Search for the cell housing the specified text and yield its (x, y) center coordinate. 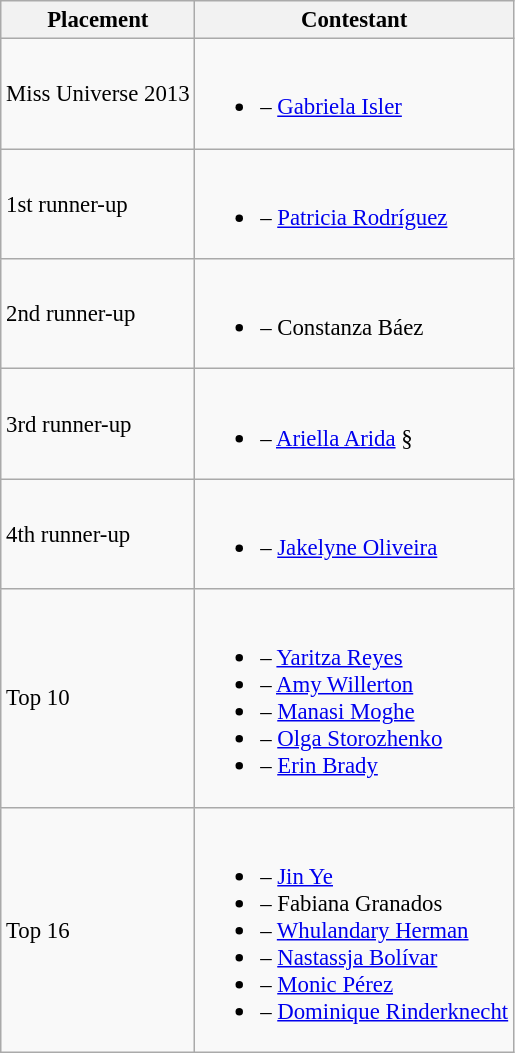
Contestant (354, 20)
– Ariella Arida § (354, 424)
2nd runner-up (98, 314)
– Yaritza Reyes – Amy Willerton – Manasi Moghe – Olga Storozhenko – Erin Brady (354, 698)
– Jakelyne Oliveira (354, 534)
– Gabriela Isler (354, 94)
4th runner-up (98, 534)
Top 16 (98, 930)
– Patricia Rodríguez (354, 204)
Top 10 (98, 698)
3rd runner-up (98, 424)
Miss Universe 2013 (98, 94)
– Jin Ye – Fabiana Granados – Whulandary Herman – Nastassja Bolívar – Monic Pérez – Dominique Rinderknecht (354, 930)
Placement (98, 20)
1st runner-up (98, 204)
– Constanza Báez (354, 314)
